Capture the cell that displays the provided text and extract its (x, y) central coordinate. 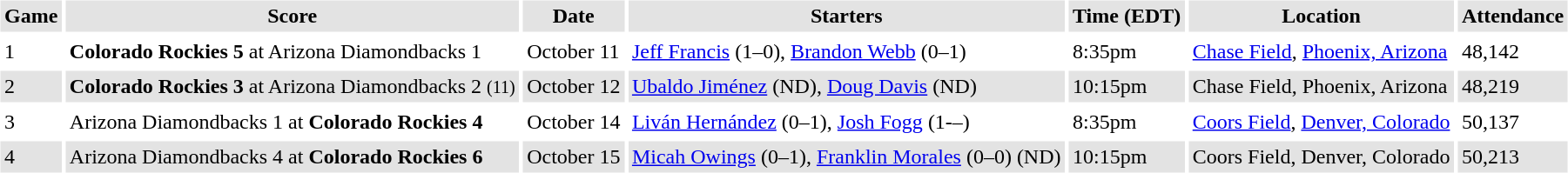
48,219 (1512, 87)
48,142 (1512, 51)
Colorado Rockies 5 at Arizona Diamondbacks 1 (293, 51)
1 (30, 51)
Arizona Diamondbacks 1 at Colorado Rockies 4 (293, 122)
Date (574, 16)
Colorado Rockies 3 at Arizona Diamondbacks 2 (11) (293, 87)
Attendance (1512, 16)
October 15 (574, 156)
3 (30, 122)
Game (30, 16)
50,213 (1512, 156)
Starters (846, 16)
Time (EDT) (1127, 16)
October 14 (574, 122)
Ubaldo Jiménez (ND), Doug Davis (ND) (846, 87)
Score (293, 16)
4 (30, 156)
50,137 (1512, 122)
October 12 (574, 87)
2 (30, 87)
October 11 (574, 51)
Micah Owings (0–1), Franklin Morales (0–0) (ND) (846, 156)
Liván Hernández (0–1), Josh Fogg (1-–) (846, 122)
Arizona Diamondbacks 4 at Colorado Rockies 6 (293, 156)
Jeff Francis (1–0), Brandon Webb (0–1) (846, 51)
Location (1322, 16)
